Identify which cell holds the provided text, then report its (X, Y) central coordinate. 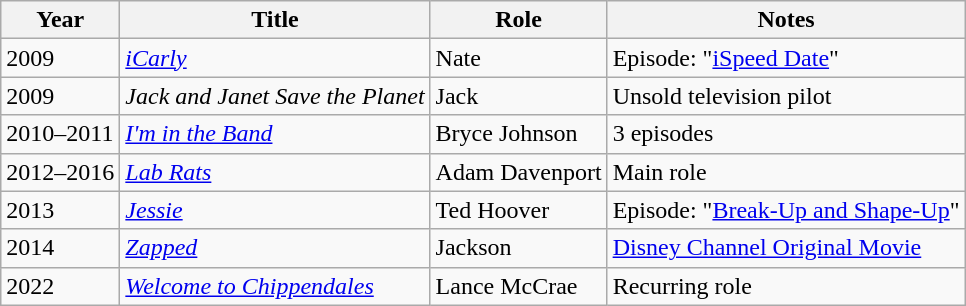
Jessie (275, 210)
2013 (60, 210)
Jack and Janet Save the Planet (275, 96)
2014 (60, 248)
iCarly (275, 58)
Welcome to Chippendales (275, 286)
2012–2016 (60, 172)
Zapped (275, 248)
2010–2011 (60, 134)
Jackson (518, 248)
Role (518, 20)
Bryce Johnson (518, 134)
Adam Davenport (518, 172)
I'm in the Band (275, 134)
Unsold television pilot (786, 96)
Episode: "iSpeed Date" (786, 58)
3 episodes (786, 134)
Jack (518, 96)
2022 (60, 286)
Year (60, 20)
Episode: "Break-Up and Shape-Up" (786, 210)
Recurring role (786, 286)
Nate (518, 58)
Title (275, 20)
Lab Rats (275, 172)
Notes (786, 20)
Main role (786, 172)
Lance McCrae (518, 286)
Ted Hoover (518, 210)
Disney Channel Original Movie (786, 248)
